Output the (X, Y) coordinate of the center of the cell containing the given text.  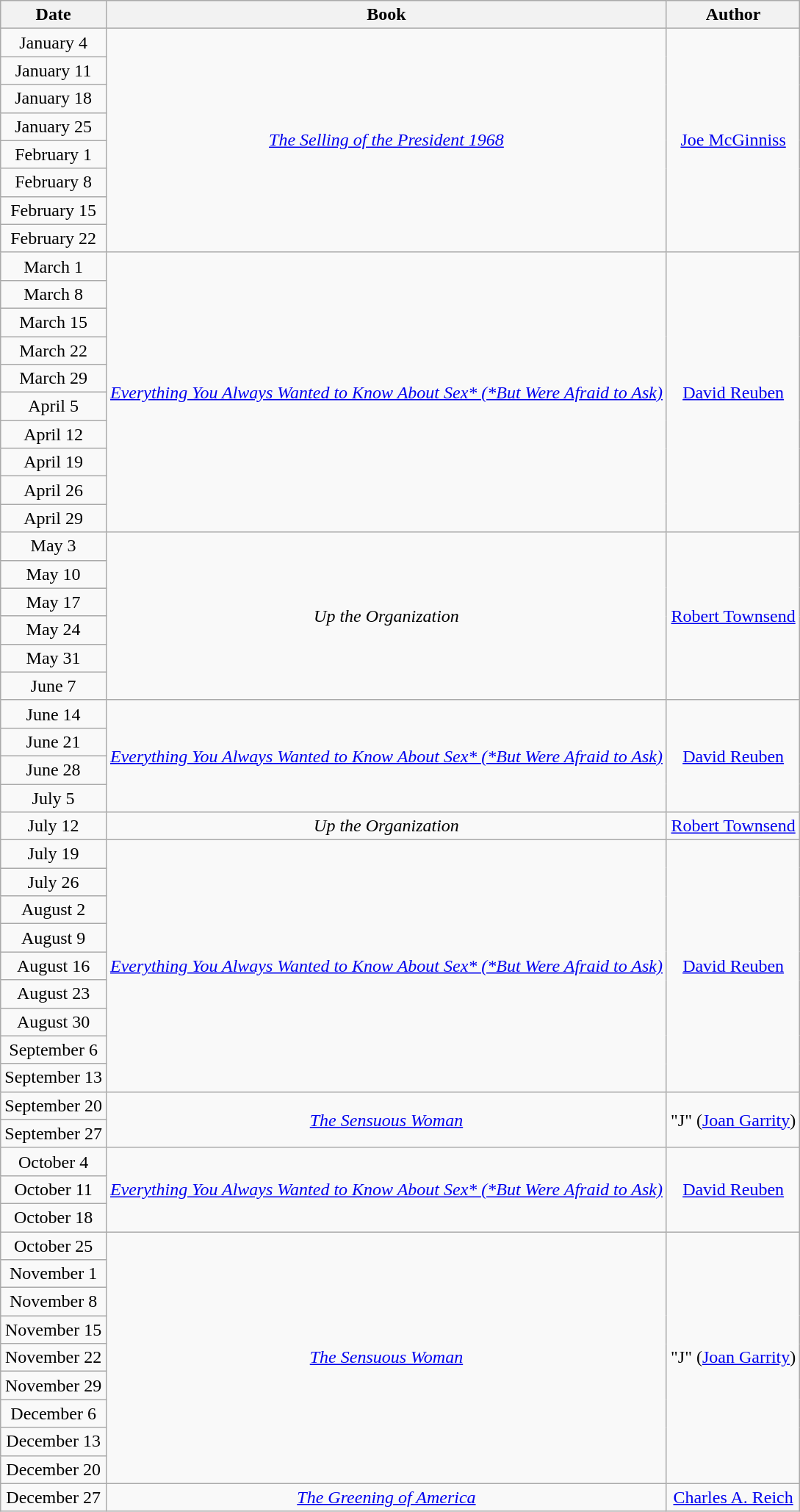
Charles A. Reich (733, 1497)
April 12 (54, 434)
July 12 (54, 826)
August 30 (54, 1022)
Book (386, 15)
March 22 (54, 351)
May 17 (54, 602)
December 6 (54, 1414)
August 9 (54, 938)
October 18 (54, 1217)
The Selling of the President 1968 (386, 140)
February 1 (54, 154)
September 27 (54, 1133)
December 20 (54, 1469)
April 19 (54, 462)
March 15 (54, 322)
December 27 (54, 1497)
October 4 (54, 1161)
The Greening of America (386, 1497)
May 10 (54, 574)
January 25 (54, 126)
October 11 (54, 1189)
January 4 (54, 43)
July 19 (54, 854)
November 15 (54, 1330)
January 18 (54, 98)
June 28 (54, 770)
November 8 (54, 1302)
March 8 (54, 294)
February 15 (54, 210)
May 3 (54, 546)
April 5 (54, 406)
August 2 (54, 910)
October 25 (54, 1246)
April 26 (54, 490)
December 13 (54, 1441)
Author (733, 15)
June 7 (54, 686)
November 22 (54, 1358)
July 26 (54, 882)
June 21 (54, 742)
November 29 (54, 1386)
August 16 (54, 966)
May 24 (54, 630)
January 11 (54, 71)
March 29 (54, 379)
September 20 (54, 1106)
November 1 (54, 1274)
April 29 (54, 518)
June 14 (54, 714)
February 22 (54, 238)
September 13 (54, 1078)
September 6 (54, 1050)
July 5 (54, 798)
Date (54, 15)
Joe McGinniss (733, 140)
February 8 (54, 182)
May 31 (54, 658)
March 1 (54, 266)
August 23 (54, 994)
